Scan for the cell matching the given text and deliver its [x, y] coordinate at center. 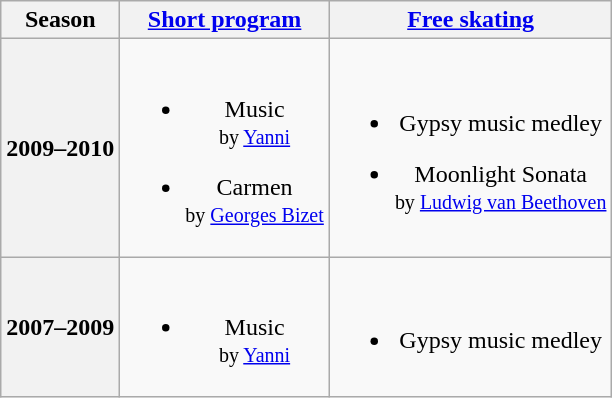
2009–2010 [60, 148]
Music by Yanni [225, 327]
Gypsy music medleyMoonlight Sonata by Ludwig van Beethoven [470, 148]
Season [60, 20]
Music by Yanni Carmen by Georges Bizet [225, 148]
Short program [225, 20]
Gypsy music medley [470, 327]
2007–2009 [60, 327]
Free skating [470, 20]
